Return [x, y] of the center of cell containing provided text 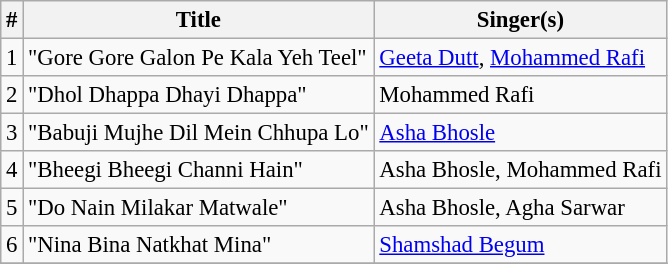
"Do Nain Milakar Matwale" [198, 208]
"Bheegi Bheegi Channi Hain" [198, 170]
Shamshad Begum [520, 245]
"Gore Gore Galon Pe Kala Yeh Teel" [198, 58]
Singer(s) [520, 20]
"Nina Bina Natkhat Mina" [198, 245]
"Babuji Mujhe Dil Mein Chhupa Lo" [198, 133]
"Dhol Dhappa Dhayi Dhappa" [198, 95]
2 [12, 95]
# [12, 20]
6 [12, 245]
Asha Bhosle, Agha Sarwar [520, 208]
5 [12, 208]
3 [12, 133]
Title [198, 20]
Asha Bhosle [520, 133]
Geeta Dutt, Mohammed Rafi [520, 58]
1 [12, 58]
Asha Bhosle, Mohammed Rafi [520, 170]
Mohammed Rafi [520, 95]
4 [12, 170]
